Return (x, y) of the center of cell containing provided text 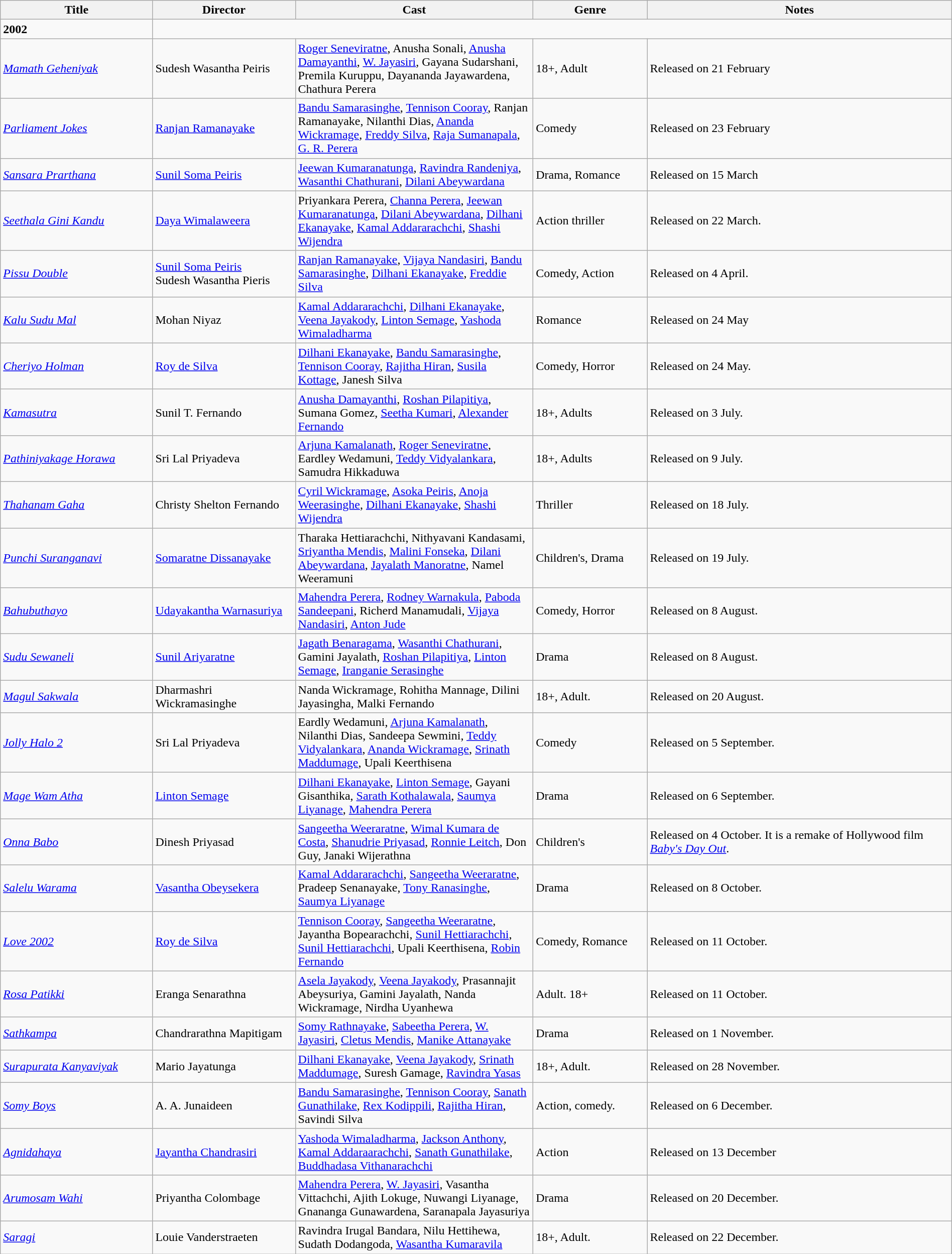
Mahendra Perera, W. Jayasiri, Vasantha Vittachchi, Ajith Lokuge, Nuwangi Liyanage, Gnananga Gunawardena, Saranapala Jayasuriya (414, 1198)
Asela Jayakody, Veena Jayakody, Prasannajit Abeysuriya, Gamini Jayalath, Nanda Wickramage, Nirdha Uyanhewa (414, 994)
Sunil Soma Peiris Sudesh Wasantha Pieris (224, 274)
Adult. 18+ (590, 994)
Mohan Niyaz (224, 320)
Dilhani Ekanayake, Bandu Samarasinghe, Tennison Cooray, Rajitha Hiran, Susila Kottage, Janesh Silva (414, 366)
Christy Shelton Fernando (224, 505)
Saragi (76, 1237)
Agnidahaya (76, 1152)
2002 (76, 29)
Released on 1 November. (799, 1033)
Dilhani Ekanayake, Linton Semage, Gayani Gisanthika, Sarath Kothalawala, Saumya Liyanage, Mahendra Perera (414, 796)
Magul Sakwala (76, 697)
Dinesh Priyasad (224, 842)
Released on 3 July. (799, 412)
Released on 9 July. (799, 458)
Mahendra Perera, Rodney Warnakula, Paboda Sandeepani, Richerd Manamudali, Vijaya Nandasiri, Anton Jude (414, 611)
Ranjan Ramanayake, Vijaya Nandasiri, Bandu Samarasinghe, Dilhani Ekanayake, Freddie Silva (414, 274)
Mario Jayatunga (224, 1066)
Nanda Wickramage, Rohitha Mannage, Dilini Jayasingha, Malki Fernando (414, 697)
18+, Adult (590, 68)
Roger Seneviratne, Anusha Sonali, Anusha Damayanthi, W. Jayasiri, Gayana Sudarshani, Premila Kuruppu, Dayananda Jayawardena, Chathura Perera (414, 68)
Title (76, 10)
Eranga Senarathna (224, 994)
Cheriyo Holman (76, 366)
Cyril Wickramage, Asoka Peiris, Anoja Weerasinghe, Dilhani Ekanayake, Shashi Wijendra (414, 505)
Jolly Halo 2 (76, 743)
Released on 6 December. (799, 1105)
Priyankara Perera, Channa Perera, Jeewan Kumaranatunga, Dilani Abeywardana, Dilhani Ekanayake, Kamal Addararachchi, Shashi Wijendra (414, 221)
Released on 4 April. (799, 274)
Action, comedy. (590, 1105)
Anusha Damayanthi, Roshan Pilapitiya, Sumana Gomez, Seetha Kumari, Alexander Fernando (414, 412)
Bandu Samarasinghe, Tennison Cooray, Sanath Gunathilake, Rex Kodippili, Rajitha Hiran, Savindi Silva (414, 1105)
Kamasutra (76, 412)
Tharaka Hettiarachchi, Nithyavani Kandasami, Sriyantha Mendis, Malini Fonseka, Dilani Abeywardana, Jayalath Manoratne, Namel Weeramuni (414, 558)
Comedy, Action (590, 274)
Mage Wam Atha (76, 796)
Released on 24 May. (799, 366)
Sudu Sewaneli (76, 657)
Kalu Sudu Mal (76, 320)
Linton Semage (224, 796)
Somy Rathnayake, Sabeetha Perera, W. Jayasiri, Cletus Mendis, Manike Attanayake (414, 1033)
Pissu Double (76, 274)
Sunil Soma Peiris (224, 175)
Dharmashri Wickramasinghe (224, 697)
Onna Babo (76, 842)
Genre (590, 10)
Sunil T. Fernando (224, 412)
Ravindra Irugal Bandara, Nilu Hettihewa, Sudath Dodangoda, Wasantha Kumaravila (414, 1237)
Notes (799, 10)
Surapurata Kanyaviyak (76, 1066)
Released on 18 July. (799, 505)
Eardly Wedamuni, Arjuna Kamalanath, Nilanthi Dias, Sandeepa Sewmini, Teddy Vidyalankara, Ananda Wickramage, Srinath Maddumage, Upali Keerthisena (414, 743)
Children's (590, 842)
Released on 8 October. (799, 888)
Released on 23 February (799, 129)
Dilhani Ekanayake, Veena Jayakody, Srinath Maddumage, Suresh Gamage, Ravindra Yasas (414, 1066)
Ranjan Ramanayake (224, 129)
Yashoda Wimaladharma, Jackson Anthony, Kamal Addaraarachchi, Sanath Gunathilake, Buddhadasa Vithanarachchi (414, 1152)
Released on 28 November. (799, 1066)
Arjuna Kamalanath, Roger Seneviratne, Eardley Wedamuni, Teddy Vidyalankara, Samudra Hikkaduwa (414, 458)
Kamal Addararachchi, Dilhani Ekanayake, Veena Jayakody, Linton Semage, Yashoda Wimaladharma (414, 320)
Released on 20 August. (799, 697)
Romance (590, 320)
Released on 13 December (799, 1152)
Sunil Ariyaratne (224, 657)
Udayakantha Warnasuriya (224, 611)
Louie Vanderstraeten (224, 1237)
Action thriller (590, 221)
Released on 21 February (799, 68)
Children's, Drama (590, 558)
Tennison Cooray, Sangeetha Weeraratne, Jayantha Bopearachchi, Sunil Hettiarachchi, Sunil Hettiarachchi, Upali Keerthisena, Robin Fernando (414, 941)
Rosa Patikki (76, 994)
Thahanam Gaha (76, 505)
Comedy, Romance (590, 941)
Jeewan Kumaranatunga, Ravindra Randeniya, Wasanthi Chathurani, Dilani Abeywardana (414, 175)
Seethala Gini Kandu (76, 221)
Priyantha Colombage (224, 1198)
Bahubuthayo (76, 611)
Released on 4 October. It is a remake of Hollywood film Baby's Day Out. (799, 842)
Bandu Samarasinghe, Tennison Cooray, Ranjan Ramanayake, Nilanthi Dias, Ananda Wickramage, Freddy Silva, Raja Sumanapala, G. R. Perera (414, 129)
Sangeetha Weeraratne, Wimal Kumara de Costa, Shanudrie Priyasad, Ronnie Leitch, Don Guy, Janaki Wijerathna (414, 842)
Released on 20 December. (799, 1198)
Chandrarathna Mapitigam (224, 1033)
Released on 19 July. (799, 558)
Jagath Benaragama, Wasanthi Chathurani, Gamini Jayalath, Roshan Pilapitiya, Linton Semage, Iranganie Serasinghe (414, 657)
Released on 6 September. (799, 796)
A. A. Junaideen (224, 1105)
Mamath Geheniyak (76, 68)
Drama, Romance (590, 175)
Vasantha Obeysekera (224, 888)
Released on 15 March (799, 175)
Jayantha Chandrasiri (224, 1152)
Somaratne Dissanayake (224, 558)
Pathiniyakage Horawa (76, 458)
Sudesh Wasantha Peiris (224, 68)
Punchi Suranganavi (76, 558)
Daya Wimalaweera (224, 221)
Released on 24 May (799, 320)
Love 2002 (76, 941)
Somy Boys (76, 1105)
Arumosam Wahi (76, 1198)
Salelu Warama (76, 888)
Released on 22 March. (799, 221)
Thriller (590, 505)
Action (590, 1152)
Released on 5 September. (799, 743)
Parliament Jokes (76, 129)
Cast (414, 10)
Sansara Prarthana (76, 175)
Director (224, 10)
Kamal Addararachchi, Sangeetha Weeraratne, Pradeep Senanayake, Tony Ranasinghe, Saumya Liyanage (414, 888)
Released on 22 December. (799, 1237)
Sathkampa (76, 1033)
